Return the (X, Y) coordinate for the center point of the cell that contains the specified text.  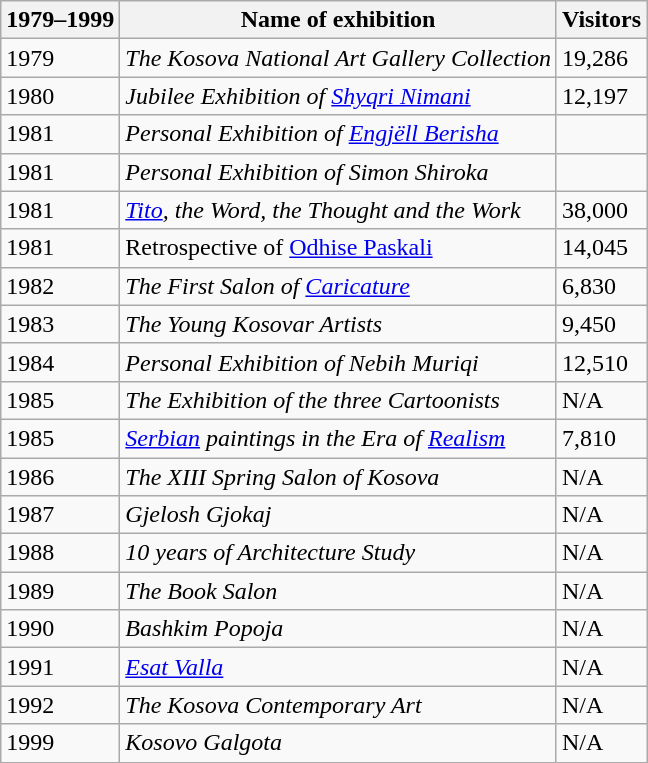
The Exhibition of the three Cartoonists (338, 400)
Kosovo Galgota (338, 743)
19,286 (601, 58)
1984 (60, 362)
7,810 (601, 438)
Personal Exhibition of Simon Shiroka (338, 172)
Jubilee Exhibition of Shyqri Nimani (338, 96)
The Book Salon (338, 591)
10 years of Architecture Study (338, 553)
1983 (60, 324)
1992 (60, 705)
The XIII Spring Salon of Kosova (338, 477)
The Kosova National Art Gallery Collection (338, 58)
Retrospective of Odhise Paskali (338, 248)
38,000 (601, 210)
Personal Exhibition of Nebih Muriqi (338, 362)
1999 (60, 743)
9,450 (601, 324)
The First Salon of Caricature (338, 286)
The Young Kosovar Artists (338, 324)
1979 (60, 58)
Bashkim Popoja (338, 629)
6,830 (601, 286)
12,197 (601, 96)
Visitors (601, 20)
Gjelosh Gjokaj (338, 515)
1982 (60, 286)
The Kosova Contemporary Art (338, 705)
Tito, the Word, the Thought and the Work (338, 210)
1987 (60, 515)
1991 (60, 667)
Esat Valla (338, 667)
14,045 (601, 248)
1989 (60, 591)
Name of exhibition (338, 20)
Personal Exhibition of Engjëll Berisha (338, 134)
1980 (60, 96)
1979–1999 (60, 20)
1988 (60, 553)
Serbian paintings in the Era of Realism (338, 438)
1990 (60, 629)
12,510 (601, 362)
1986 (60, 477)
